Detect which cell encompasses the target text, then output its (X, Y) center coordinate. 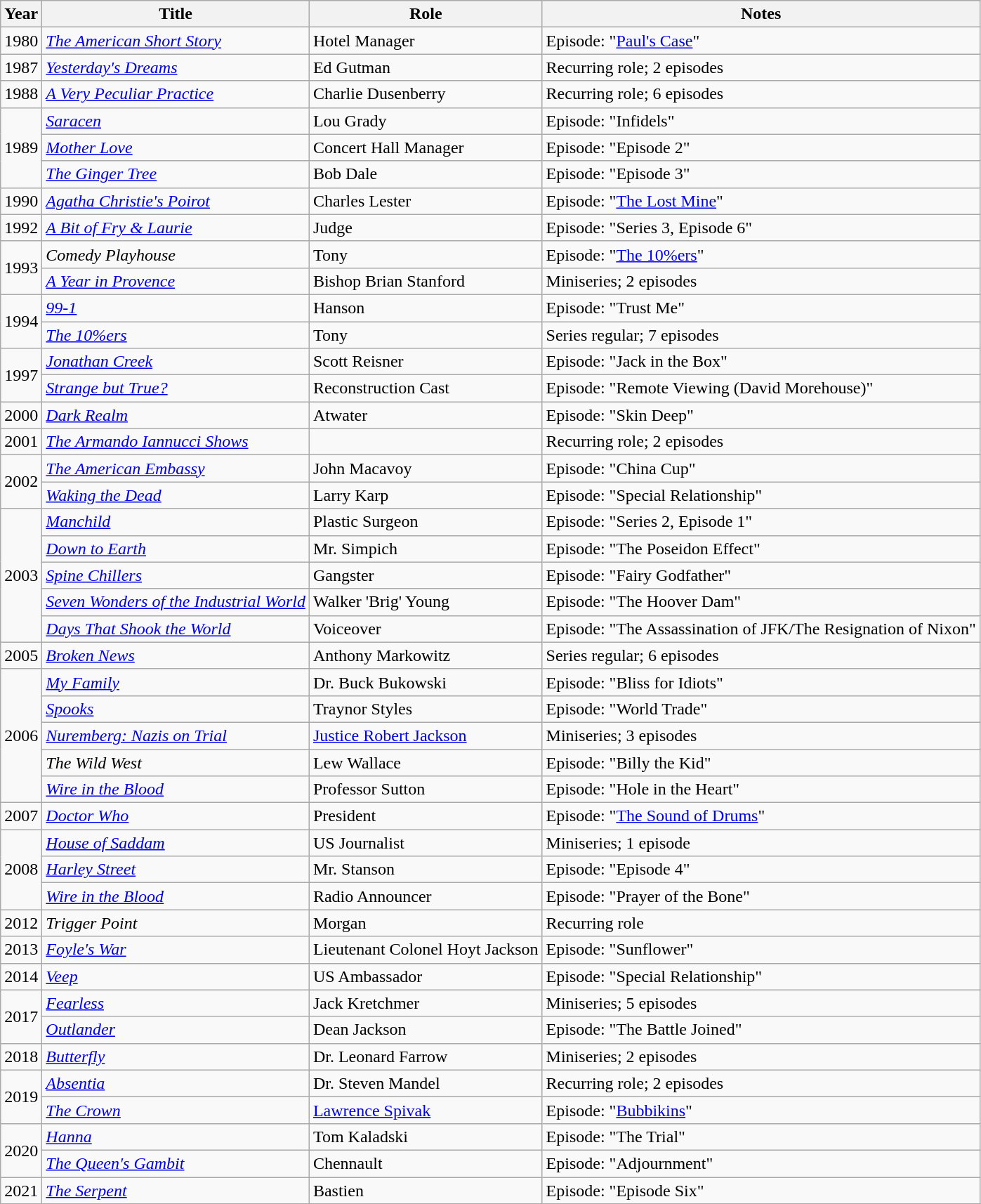
Episode: "The 10%ers" (761, 254)
Mr. Stanson (426, 870)
1980 (21, 41)
2002 (21, 482)
Spine Chillers (176, 575)
Episode: "Adjournment" (761, 1163)
Episode: "Remote Viewing (David Morehouse)" (761, 388)
Episode: "Jack in the Box" (761, 362)
Broken News (176, 655)
Chennault (426, 1163)
House of Saddam (176, 843)
1994 (21, 321)
Morgan (426, 923)
Judge (426, 228)
The 10%ers (176, 335)
Episode: "Episode 4" (761, 870)
Recurring role (761, 923)
2008 (21, 870)
Miniseries; 1 episode (761, 843)
2001 (21, 442)
Title (176, 14)
Days That Shook the World (176, 629)
2012 (21, 923)
The American Embassy (176, 469)
The Crown (176, 1110)
Yesterday's Dreams (176, 67)
Episode: "Bubbikins" (761, 1110)
Hanna (176, 1137)
2005 (21, 655)
Reconstruction Cast (426, 388)
1988 (21, 94)
Justice Robert Jackson (426, 735)
2003 (21, 575)
Professor Sutton (426, 790)
Miniseries; 5 episodes (761, 1003)
Lieutenant Colonel Hoyt Jackson (426, 950)
2014 (21, 976)
Episode: "Episode Six" (761, 1191)
A Very Peculiar Practice (176, 94)
Dr. Steven Mandel (426, 1083)
Voiceover (426, 629)
Episode: "The Battle Joined" (761, 1030)
2000 (21, 415)
2007 (21, 816)
Episode: "The Poseidon Effect" (761, 549)
Series regular; 7 episodes (761, 335)
The American Short Story (176, 41)
Episode: "The Hoover Dam" (761, 602)
Traynor Styles (426, 709)
Larry Karp (426, 495)
Bishop Brian Stanford (426, 281)
Episode: "World Trade" (761, 709)
Hanson (426, 308)
Comedy Playhouse (176, 254)
Episode: "The Trial" (761, 1137)
Dr. Buck Bukowski (426, 682)
Role (426, 14)
Episode: "Prayer of the Bone" (761, 896)
Radio Announcer (426, 896)
Bastien (426, 1191)
Episode: "The Lost Mine" (761, 201)
Episode: "Trust Me" (761, 308)
Saracen (176, 121)
2019 (21, 1097)
1997 (21, 375)
Year (21, 14)
Gangster (426, 575)
A Year in Provence (176, 281)
2006 (21, 735)
Episode: "Infidels" (761, 121)
My Family (176, 682)
Episode: "Episode 3" (761, 174)
Trigger Point (176, 923)
Episode: "Bliss for Idiots" (761, 682)
Scott Reisner (426, 362)
Bob Dale (426, 174)
Dean Jackson (426, 1030)
Butterfly (176, 1056)
Episode: "China Cup" (761, 469)
Waking the Dead (176, 495)
Plastic Surgeon (426, 522)
Lew Wallace (426, 762)
Charles Lester (426, 201)
Charlie Dusenberry (426, 94)
The Serpent (176, 1191)
Episode: "Fairy Godfather" (761, 575)
Ed Gutman (426, 67)
Miniseries; 3 episodes (761, 735)
Anthony Markowitz (426, 655)
Spooks (176, 709)
The Ginger Tree (176, 174)
Recurring role; 6 episodes (761, 94)
Episode: "Hole in the Heart" (761, 790)
Episode: "The Assassination of JFK/The Resignation of Nixon" (761, 629)
Episode: "Billy the Kid" (761, 762)
Episode: "Paul's Case" (761, 41)
2017 (21, 1016)
Nuremberg: Nazis on Trial (176, 735)
Fearless (176, 1003)
Concert Hall Manager (426, 148)
Jack Kretchmer (426, 1003)
President (426, 816)
Dr. Leonard Farrow (426, 1056)
Hotel Manager (426, 41)
The Wild West (176, 762)
Episode: "Skin Deep" (761, 415)
99-1 (176, 308)
1992 (21, 228)
US Ambassador (426, 976)
Manchild (176, 522)
Dark Realm (176, 415)
Tom Kaladski (426, 1137)
Foyle's War (176, 950)
Outlander (176, 1030)
Down to Earth (176, 549)
Episode: "The Sound of Drums" (761, 816)
Strange but True? (176, 388)
1987 (21, 67)
Seven Wonders of the Industrial World (176, 602)
John Macavoy (426, 469)
Lou Grady (426, 121)
Veep (176, 976)
Series regular; 6 episodes (761, 655)
Agatha Christie's Poirot (176, 201)
2020 (21, 1150)
2013 (21, 950)
2021 (21, 1191)
Lawrence Spivak (426, 1110)
Mother Love (176, 148)
2018 (21, 1056)
Atwater (426, 415)
Absentia (176, 1083)
The Queen's Gambit (176, 1163)
A Bit of Fry & Laurie (176, 228)
Episode: "Sunflower" (761, 950)
1990 (21, 201)
Harley Street (176, 870)
Walker 'Brig' Young (426, 602)
Episode: "Episode 2" (761, 148)
1993 (21, 268)
Notes (761, 14)
The Armando Iannucci Shows (176, 442)
Episode: "Series 2, Episode 1" (761, 522)
Episode: "Series 3, Episode 6" (761, 228)
Jonathan Creek (176, 362)
Mr. Simpich (426, 549)
Doctor Who (176, 816)
1989 (21, 148)
US Journalist (426, 843)
